Pinpoint the cell where the given text exists, returning its [x, y] midpoint coordinate. 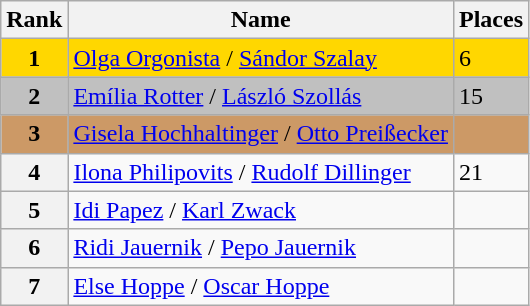
7 [34, 286]
5 [34, 210]
Gisela Hochhaltinger / Otto Preißecker [261, 134]
Places [490, 20]
15 [490, 96]
Ilona Philipovits / Rudolf Dillinger [261, 172]
Rank [34, 20]
3 [34, 134]
21 [490, 172]
1 [34, 58]
Emília Rotter / László Szollás [261, 96]
2 [34, 96]
Ridi Jauernik / Pepo Jauernik [261, 248]
Idi Papez / Karl Zwack [261, 210]
Olga Orgonista / Sándor Szalay [261, 58]
4 [34, 172]
Name [261, 20]
Else Hoppe / Oscar Hoppe [261, 286]
